Detect which cell encompasses the target text, then output its (X, Y) center coordinate. 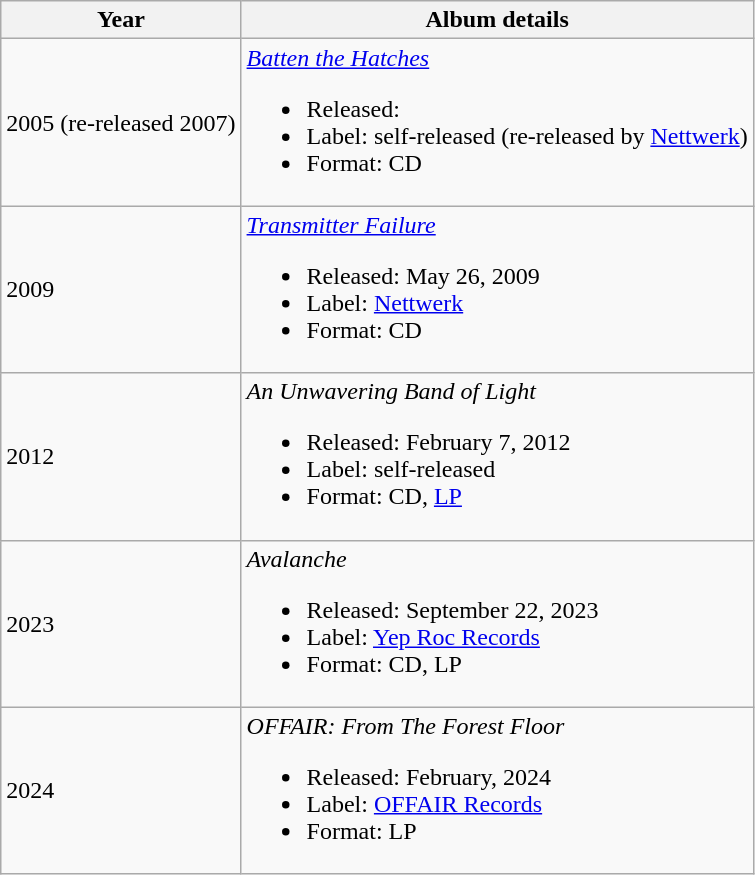
AvalancheReleased: September 22, 2023Label: Yep Roc RecordsFormat: CD, LP (497, 624)
Album details (497, 20)
2024 (121, 790)
2023 (121, 624)
2005 (re-released 2007) (121, 122)
2009 (121, 290)
2012 (121, 456)
Year (121, 20)
Transmitter FailureReleased: May 26, 2009Label: NettwerkFormat: CD (497, 290)
An Unwavering Band of LightReleased: February 7, 2012Label: self-releasedFormat: CD, LP (497, 456)
Batten the HatchesReleased:Label: self-released (re-released by Nettwerk)Format: CD (497, 122)
OFFAIR: From The Forest FloorReleased: February, 2024Label: OFFAIR RecordsFormat: LP (497, 790)
